Return the (X, Y) coordinate for the center point of the cell that contains the specified text.  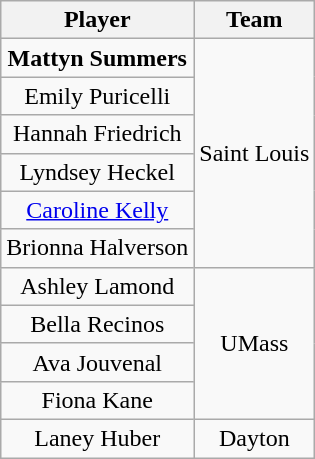
Fiona Kane (98, 400)
Laney Huber (98, 438)
Mattyn Summers (98, 58)
Saint Louis (254, 153)
Bella Recinos (98, 324)
Team (254, 20)
Dayton (254, 438)
Ava Jouvenal (98, 362)
Lyndsey Heckel (98, 172)
Hannah Friedrich (98, 134)
UMass (254, 343)
Caroline Kelly (98, 210)
Ashley Lamond (98, 286)
Emily Puricelli (98, 96)
Player (98, 20)
Brionna Halverson (98, 248)
